Search for the cell housing the specified text and yield its [x, y] center coordinate. 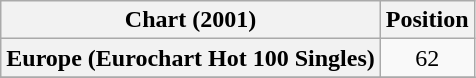
Chart (2001) [191, 20]
62 [427, 58]
Europe (Eurochart Hot 100 Singles) [191, 58]
Position [427, 20]
